From the cell containing the given text, extract its center point as [x, y] coordinate. 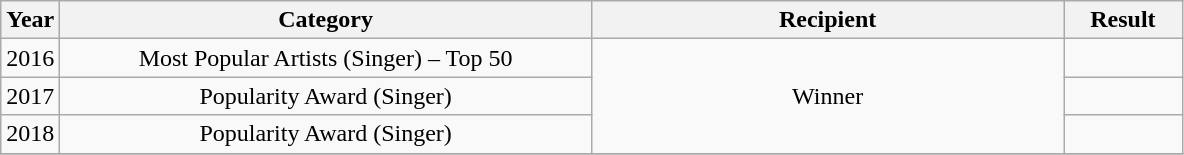
Category [326, 20]
Result [1123, 20]
2017 [30, 96]
Year [30, 20]
2018 [30, 134]
Winner [827, 96]
2016 [30, 58]
Recipient [827, 20]
Most Popular Artists (Singer) – Top 50 [326, 58]
